Identify which cell holds the provided text, then report its (x, y) central coordinate. 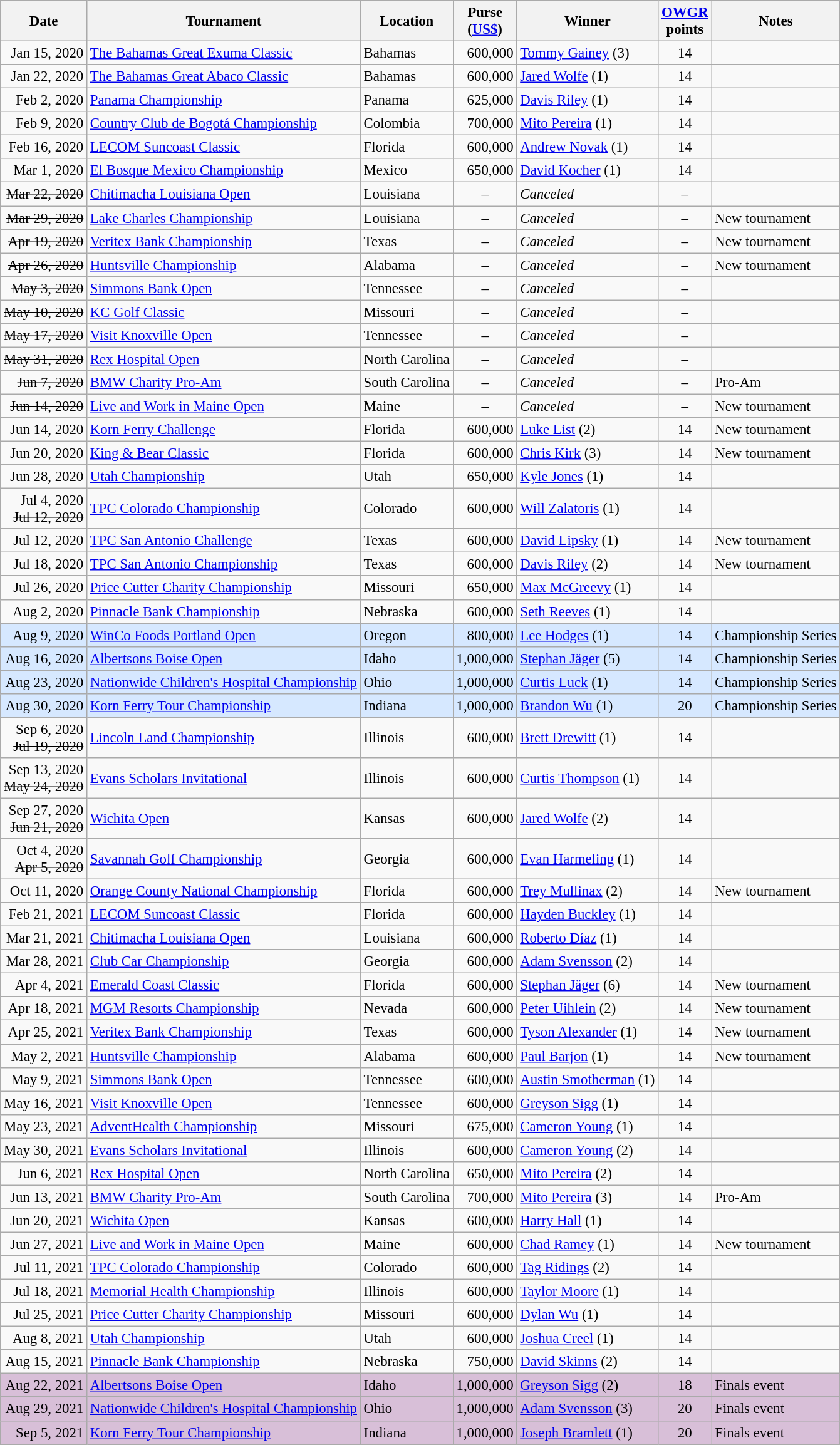
AdventHealth Championship (224, 1126)
Colombia (407, 123)
Chris Kirk (3) (588, 453)
Jun 13, 2021 (44, 1197)
May 30, 2021 (44, 1150)
750,000 (485, 1362)
David Lipsky (1) (588, 541)
The Bahamas Great Exuma Classic (224, 53)
Brandon Wu (1) (588, 706)
Apr 26, 2020 (44, 265)
El Bosque Mexico Championship (224, 171)
Feb 16, 2020 (44, 147)
Stephan Jäger (5) (588, 658)
Curtis Thompson (1) (588, 778)
May 23, 2021 (44, 1126)
Tag Ridings (2) (588, 1268)
Savannah Golf Championship (224, 859)
Curtis Luck (1) (588, 682)
Evan Harmeling (1) (588, 859)
Feb 2, 2020 (44, 100)
Feb 21, 2021 (44, 914)
675,000 (485, 1126)
Aug 15, 2021 (44, 1362)
Mito Pereira (2) (588, 1174)
Jared Wolfe (2) (588, 818)
Date (44, 21)
TPC San Antonio Challenge (224, 541)
May 3, 2020 (44, 288)
Panama (407, 100)
Mar 1, 2020 (44, 171)
Sep 5, 2021 (44, 1432)
Location (407, 21)
Mar 22, 2020 (44, 194)
May 17, 2020 (44, 336)
Sep 13, 2020May 24, 2020 (44, 778)
625,000 (485, 100)
Cameron Young (2) (588, 1150)
18 (685, 1385)
Mexico (407, 171)
Apr 19, 2020 (44, 241)
Hayden Buckley (1) (588, 914)
David Kocher (1) (588, 171)
Jul 25, 2021 (44, 1315)
Dylan Wu (1) (588, 1315)
Aug 23, 2020 (44, 682)
Korn Ferry Challenge (224, 430)
Brett Drewitt (1) (588, 738)
Aug 22, 2021 (44, 1385)
Stephan Jäger (6) (588, 985)
Mito Pereira (3) (588, 1197)
Apr 25, 2021 (44, 1032)
May 10, 2020 (44, 312)
Jul 12, 2020 (44, 541)
Jul 18, 2021 (44, 1292)
Roberto Díaz (1) (588, 938)
Cameron Young (1) (588, 1126)
Greyson Sigg (1) (588, 1103)
Jan 22, 2020 (44, 76)
Harry Hall (1) (588, 1221)
Club Car Championship (224, 961)
Jun 28, 2020 (44, 477)
Lake Charles Championship (224, 218)
Jun 20, 2020 (44, 453)
Orange County National Championship (224, 891)
Oregon (407, 635)
Oct 4, 2020Apr 5, 2020 (44, 859)
Jul 26, 2020 (44, 588)
Jun 20, 2021 (44, 1221)
Jun 6, 2021 (44, 1174)
MGM Resorts Championship (224, 1009)
Mar 21, 2021 (44, 938)
Adam Svensson (2) (588, 961)
Andrew Novak (1) (588, 147)
Jared Wolfe (1) (588, 76)
Panama Championship (224, 100)
May 31, 2020 (44, 359)
Mar 28, 2021 (44, 961)
Aug 9, 2020 (44, 635)
Apr 4, 2021 (44, 985)
Greyson Sigg (2) (588, 1385)
Nevada (407, 1009)
Jul 4, 2020Jul 12, 2020 (44, 509)
Jul 11, 2021 (44, 1268)
800,000 (485, 635)
Luke List (2) (588, 430)
Adam Svensson (3) (588, 1409)
Kyle Jones (1) (588, 477)
Emerald Coast Classic (224, 985)
OWGRpoints (685, 21)
Jun 27, 2021 (44, 1244)
Country Club de Bogotá Championship (224, 123)
Jul 18, 2020 (44, 564)
Apr 18, 2021 (44, 1009)
Davis Riley (1) (588, 100)
Trey Mullinax (2) (588, 891)
KC Golf Classic (224, 312)
Aug 30, 2020 (44, 706)
May 16, 2021 (44, 1103)
Max McGreevy (1) (588, 588)
Chad Ramey (1) (588, 1244)
Peter Uihlein (2) (588, 1009)
King & Bear Classic (224, 453)
Aug 16, 2020 (44, 658)
Sep 27, 2020Jun 21, 2020 (44, 818)
Tournament (224, 21)
Tyson Alexander (1) (588, 1032)
Sep 6, 2020Jul 19, 2020 (44, 738)
Joshua Creel (1) (588, 1339)
Aug 8, 2021 (44, 1339)
Davis Riley (2) (588, 564)
Notes (775, 21)
Aug 29, 2021 (44, 1409)
Will Zalatoris (1) (588, 509)
David Skinns (2) (588, 1362)
Aug 2, 2020 (44, 611)
Seth Reeves (1) (588, 611)
Tommy Gainey (3) (588, 53)
Lee Hodges (1) (588, 635)
Oct 11, 2020 (44, 891)
Feb 9, 2020 (44, 123)
Joseph Bramlett (1) (588, 1432)
Mito Pereira (1) (588, 123)
WinCo Foods Portland Open (224, 635)
Jun 7, 2020 (44, 383)
May 9, 2021 (44, 1079)
Lincoln Land Championship (224, 738)
May 2, 2021 (44, 1056)
Taylor Moore (1) (588, 1292)
Memorial Health Championship (224, 1292)
Purse(US$) (485, 21)
TPC San Antonio Championship (224, 564)
Winner (588, 21)
Mar 29, 2020 (44, 218)
Paul Barjon (1) (588, 1056)
The Bahamas Great Abaco Classic (224, 76)
Austin Smotherman (1) (588, 1079)
Jan 15, 2020 (44, 53)
